Determine the (x, y) coordinate at the center of the cell enclosing the given text.  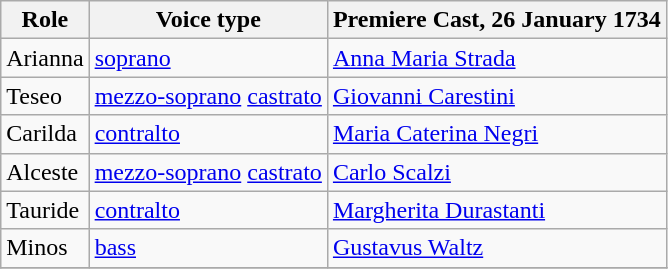
Arianna (45, 58)
soprano (208, 58)
Role (45, 20)
Carilda (45, 134)
Tauride (45, 210)
Giovanni Carestini (496, 96)
Carlo Scalzi (496, 172)
Maria Caterina Negri (496, 134)
Alceste (45, 172)
Anna Maria Strada (496, 58)
Voice type (208, 20)
Teseo (45, 96)
Gustavus Waltz (496, 248)
Minos (45, 248)
bass (208, 248)
Margherita Durastanti (496, 210)
Premiere Cast, 26 January 1734 (496, 20)
